From the cell containing the given text, extract its center point as [X, Y] coordinate. 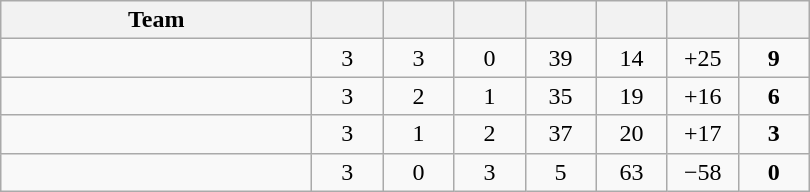
+17 [702, 134]
14 [632, 58]
+25 [702, 58]
Team [156, 20]
63 [632, 172]
6 [774, 96]
19 [632, 96]
37 [560, 134]
5 [560, 172]
9 [774, 58]
+16 [702, 96]
−58 [702, 172]
35 [560, 96]
39 [560, 58]
20 [632, 134]
